Return the (x, y) coordinate for the center point of the cell that contains the specified text.  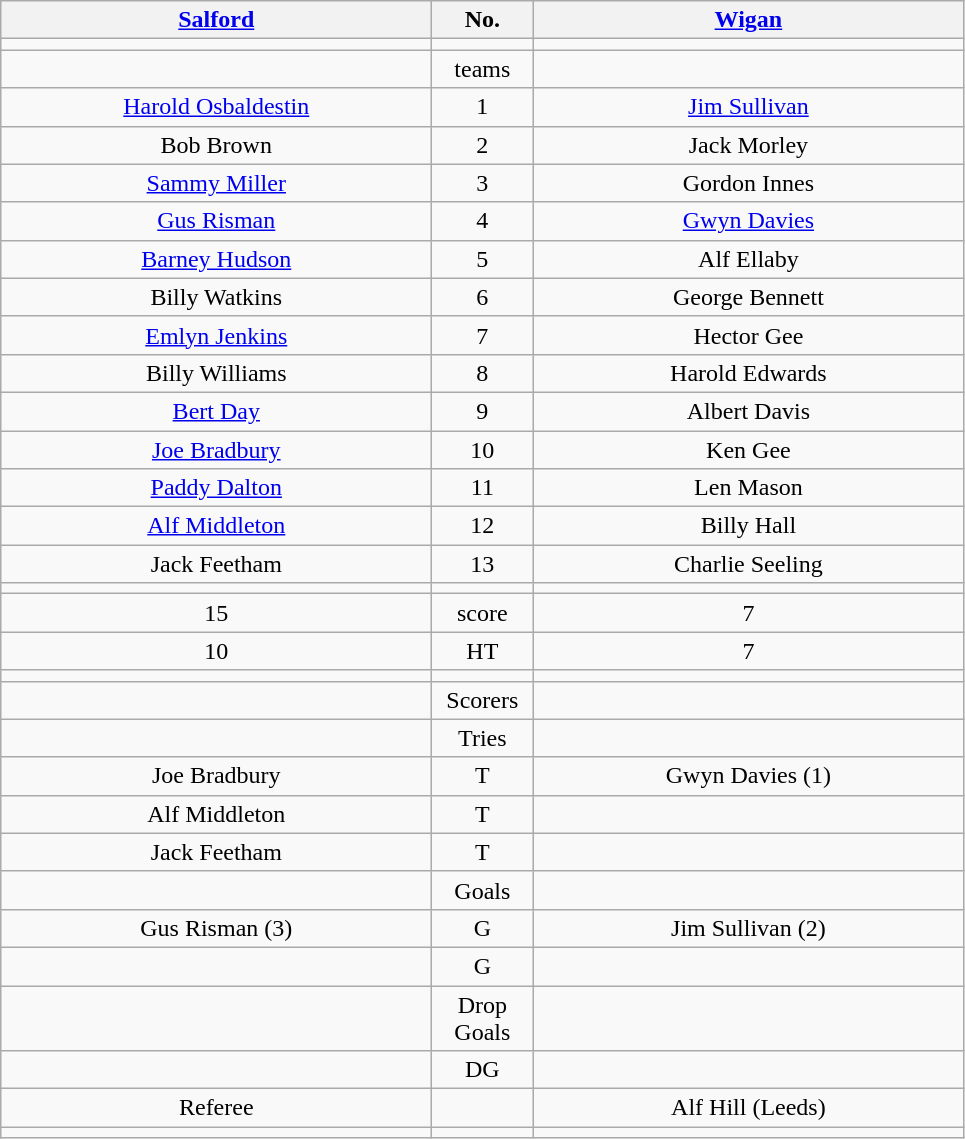
6 (482, 297)
1 (482, 107)
Barney Hudson (216, 259)
Len Mason (748, 488)
Billy Hall (748, 526)
Salford (216, 20)
Gordon Innes (748, 183)
11 (482, 488)
Billy Williams (216, 373)
Charlie Seeling (748, 564)
Emlyn Jenkins (216, 335)
Jim Sullivan (2) (748, 928)
13 (482, 564)
Harold Edwards (748, 373)
DG (482, 1070)
Gus Risman (216, 221)
4 (482, 221)
9 (482, 411)
Jim Sullivan (748, 107)
HT (482, 651)
2 (482, 145)
Albert Davis (748, 411)
Bert Day (216, 411)
George Bennett (748, 297)
Bob Brown (216, 145)
Sammy Miller (216, 183)
Hector Gee (748, 335)
Paddy Dalton (216, 488)
Wigan (748, 20)
12 (482, 526)
15 (216, 613)
Tries (482, 738)
Alf Hill (Leeds) (748, 1108)
teams (482, 69)
Scorers (482, 700)
3 (482, 183)
Gus Risman (3) (216, 928)
No. (482, 20)
Jack Morley (748, 145)
Ken Gee (748, 449)
8 (482, 373)
Harold Osbaldestin (216, 107)
Gwyn Davies (1) (748, 776)
Gwyn Davies (748, 221)
5 (482, 259)
Referee (216, 1108)
Alf Ellaby (748, 259)
score (482, 613)
Goals (482, 890)
Billy Watkins (216, 297)
Drop Goals (482, 1018)
